Find where the given text appears and provide that cell's center as (X, Y) coordinate. 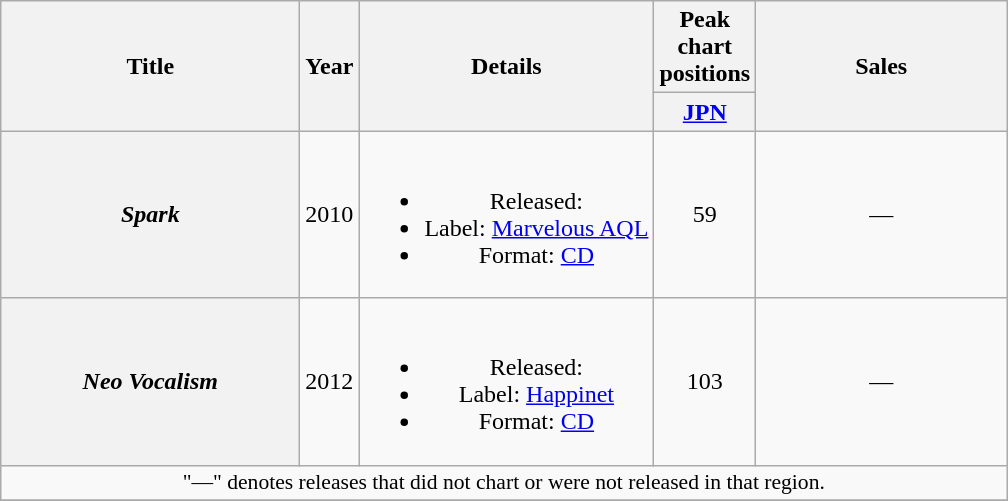
"—" denotes releases that did not chart or were not released in that region. (504, 483)
2012 (330, 382)
Peak chart positions (705, 47)
Details (506, 66)
103 (705, 382)
Released: Label: HappinetFormat: CD (506, 382)
2010 (330, 214)
Neo Vocalism (150, 382)
Title (150, 66)
Year (330, 66)
Sales (882, 66)
Released: Label: Marvelous AQLFormat: CD (506, 214)
Spark (150, 214)
JPN (705, 112)
59 (705, 214)
